Determine the [x, y] coordinate at the center of the cell enclosing the given text.  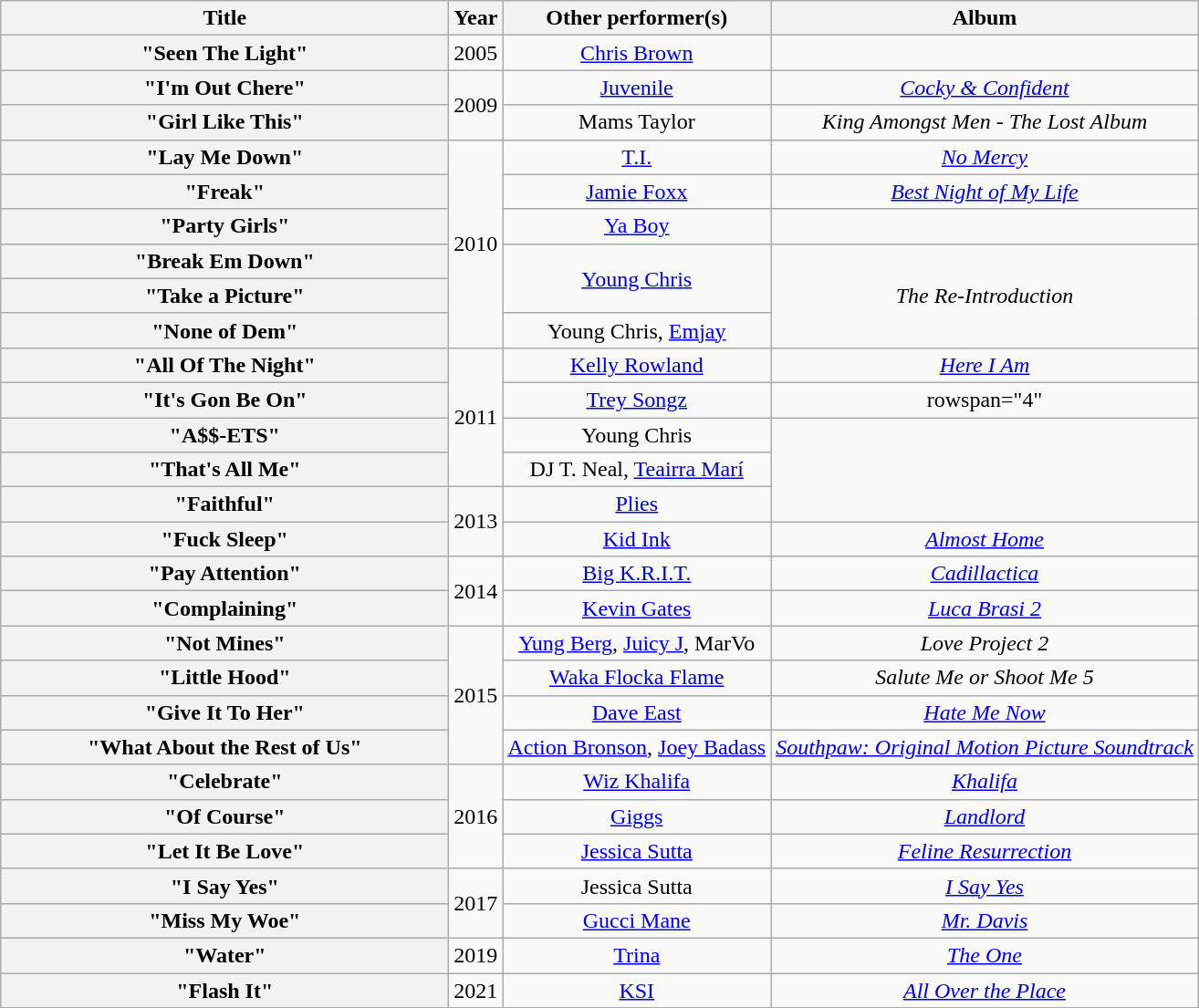
Young Chris, Emjay [637, 330]
2005 [476, 53]
T.I. [637, 157]
2014 [476, 591]
Album [985, 18]
"Not Mines" [224, 643]
"None of Dem" [224, 330]
All Over the Place [985, 990]
Ya Boy [637, 226]
Hate Me Now [985, 712]
Kid Ink [637, 539]
2013 [476, 522]
Salute Me or Shoot Me 5 [985, 678]
Plies [637, 504]
Almost Home [985, 539]
Trey Songz [637, 400]
Title [224, 18]
"Let It Be Love" [224, 851]
"Party Girls" [224, 226]
Here I Am [985, 365]
2011 [476, 417]
Big K.R.I.T. [637, 574]
2009 [476, 105]
"Girl Like This" [224, 122]
Dave East [637, 712]
2019 [476, 955]
"I Say Yes" [224, 886]
Gucci Mane [637, 920]
"Break Em Down" [224, 261]
I Say Yes [985, 886]
Cocky & Confident [985, 88]
Waka Flocka Flame [637, 678]
2010 [476, 244]
Mr. Davis [985, 920]
2016 [476, 816]
"Miss My Woe" [224, 920]
2021 [476, 990]
Wiz Khalifa [637, 782]
"Take a Picture" [224, 296]
Luca Brasi 2 [985, 608]
Other performer(s) [637, 18]
King Amongst Men - The Lost Album [985, 122]
"Fuck Sleep" [224, 539]
2017 [476, 903]
Action Bronson, Joey Badass [637, 747]
"That's All Me" [224, 470]
"Give It To Her" [224, 712]
"Complaining" [224, 608]
KSI [637, 990]
Trina [637, 955]
"What About the Rest of Us" [224, 747]
"Freak" [224, 192]
The Re-Introduction [985, 296]
"Flash It" [224, 990]
"Faithful" [224, 504]
"Celebrate" [224, 782]
"Seen The Light" [224, 53]
Chris Brown [637, 53]
Southpaw: Original Motion Picture Soundtrack [985, 747]
Year [476, 18]
Juvenile [637, 88]
DJ T. Neal, Teairra Marí [637, 470]
No Mercy [985, 157]
Khalifa [985, 782]
Giggs [637, 816]
Best Night of My Life [985, 192]
Love Project 2 [985, 643]
"Lay Me Down" [224, 157]
Cadillactica [985, 574]
Feline Resurrection [985, 851]
2015 [476, 695]
"I'm Out Chere" [224, 88]
Yung Berg, Juicy J, MarVo [637, 643]
"A$$-ETS" [224, 435]
Mams Taylor [637, 122]
Jamie Foxx [637, 192]
Kevin Gates [637, 608]
"Of Course" [224, 816]
Kelly Rowland [637, 365]
"It's Gon Be On" [224, 400]
"Pay Attention" [224, 574]
"Little Hood" [224, 678]
Landlord [985, 816]
"Water" [224, 955]
rowspan="4" [985, 400]
The One [985, 955]
"All Of The Night" [224, 365]
